Return (x, y) of the center of cell containing provided text 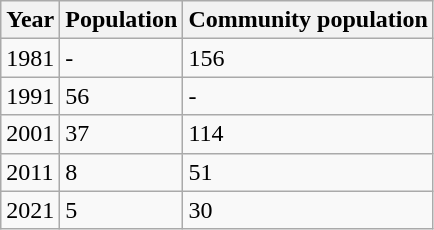
2011 (30, 172)
1981 (30, 58)
1991 (30, 96)
30 (308, 210)
2001 (30, 134)
2021 (30, 210)
5 (122, 210)
56 (122, 96)
37 (122, 134)
Community population (308, 20)
Population (122, 20)
156 (308, 58)
8 (122, 172)
51 (308, 172)
114 (308, 134)
Year (30, 20)
